Search for the cell housing the specified text and yield its [x, y] center coordinate. 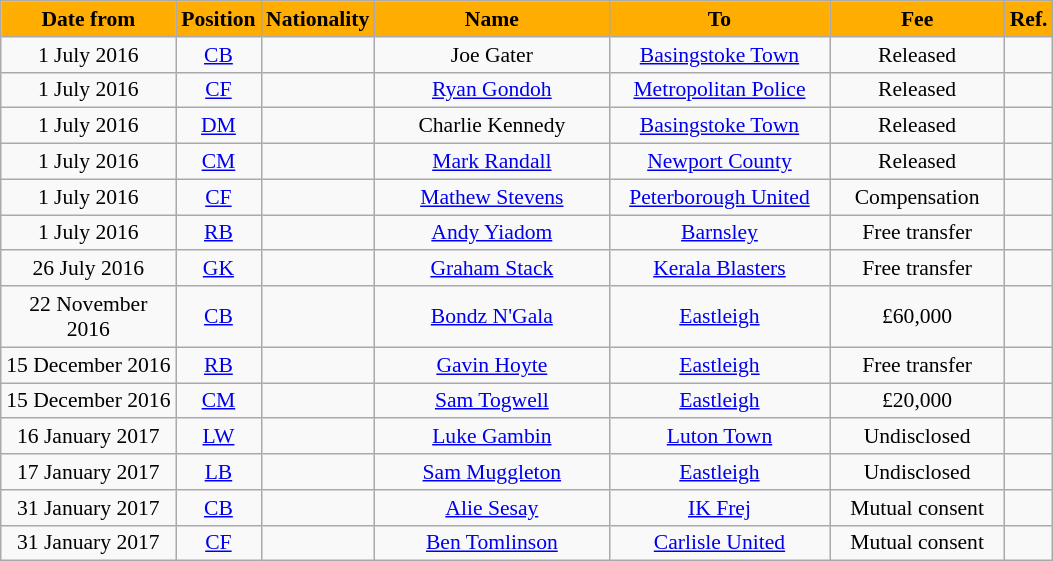
Ben Tomlinson [492, 543]
Metropolitan Police [719, 90]
22 November 2016 [88, 316]
Mathew Stevens [492, 197]
Mark Randall [492, 162]
Kerala Blasters [719, 269]
IK Frej [719, 508]
Date from [88, 19]
Joe Gater [492, 55]
Carlisle United [719, 543]
16 January 2017 [88, 437]
LW [218, 437]
Compensation [918, 197]
DM [218, 126]
Luke Gambin [492, 437]
Ryan Gondoh [492, 90]
LB [218, 472]
Bondz N'Gala [492, 316]
GK [218, 269]
Luton Town [719, 437]
£60,000 [918, 316]
Ref. [1029, 19]
Gavin Hoyte [492, 365]
Sam Muggleton [492, 472]
Peterborough United [719, 197]
Barnsley [719, 233]
£20,000 [918, 401]
Charlie Kennedy [492, 126]
Andy Yiadom [492, 233]
Position [218, 19]
Graham Stack [492, 269]
Newport County [719, 162]
Name [492, 19]
Sam Togwell [492, 401]
To [719, 19]
17 January 2017 [88, 472]
Nationality [318, 19]
Alie Sesay [492, 508]
Fee [918, 19]
26 July 2016 [88, 269]
